Detect which cell encompasses the target text, then output its (x, y) center coordinate. 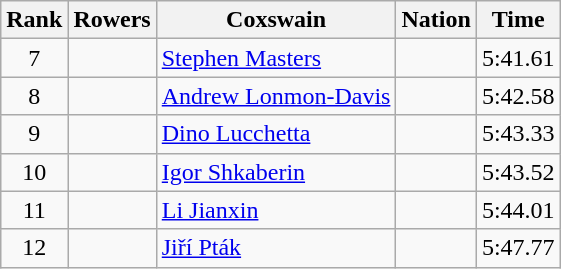
Li Jianxin (276, 210)
Andrew Lonmon-Davis (276, 96)
Dino Lucchetta (276, 134)
12 (34, 248)
9 (34, 134)
7 (34, 58)
Jiří Pták (276, 248)
Rank (34, 20)
Time (518, 20)
Stephen Masters (276, 58)
8 (34, 96)
Rowers (112, 20)
11 (34, 210)
5:41.61 (518, 58)
5:42.58 (518, 96)
10 (34, 172)
5:43.33 (518, 134)
5:43.52 (518, 172)
5:44.01 (518, 210)
Nation (436, 20)
5:47.77 (518, 248)
Igor Shkaberin (276, 172)
Coxswain (276, 20)
